Scan for the cell matching the given text and deliver its (X, Y) coordinate at center. 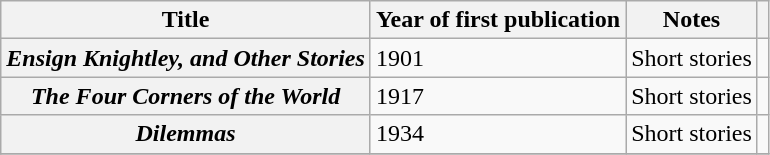
Ensign Knightley, and Other Stories (186, 58)
Year of first publication (498, 20)
1901 (498, 58)
The Four Corners of the World (186, 96)
1917 (498, 96)
Dilemmas (186, 134)
1934 (498, 134)
Title (186, 20)
Notes (692, 20)
